Return the (x, y) coordinate for the center point of the cell that contains the specified text.  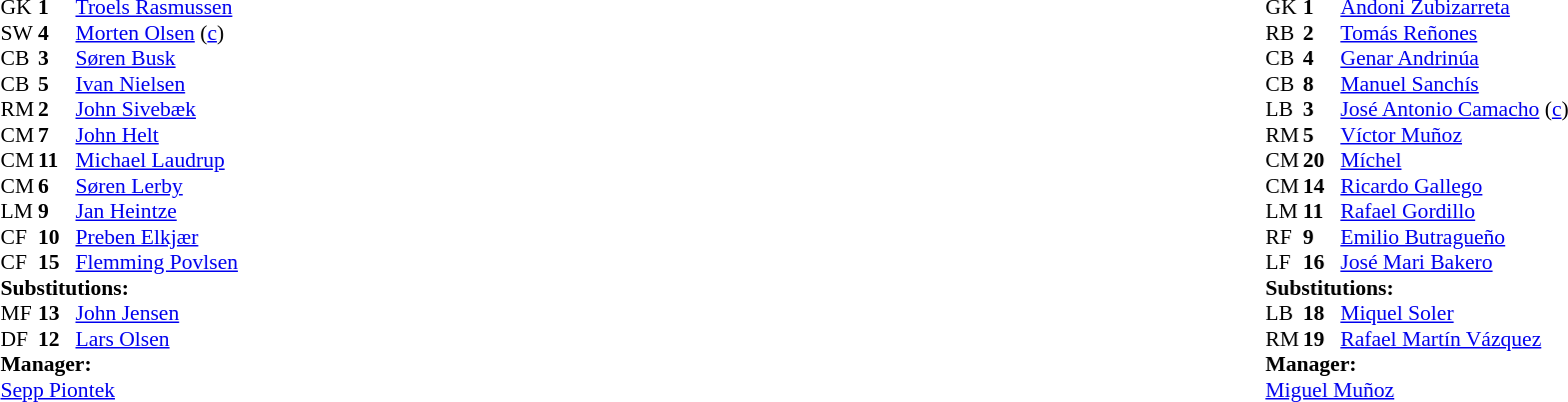
7 (57, 135)
14 (1322, 186)
15 (57, 263)
Miquel Soler (1454, 313)
Flemming Povlsen (158, 263)
José Mari Bakero (1454, 263)
Míchel (1454, 161)
19 (1322, 339)
Lars Olsen (158, 339)
RF (1284, 237)
John Helt (158, 135)
Manuel Sanchís (1454, 84)
20 (1322, 161)
Preben Elkjær (158, 237)
12 (57, 339)
Emilio Butragueño (1454, 237)
LF (1284, 263)
DF (19, 339)
Genar Andrinúa (1454, 59)
Ivan Nielsen (158, 84)
Ricardo Gallego (1454, 186)
RB (1284, 33)
Michael Laudrup (158, 161)
John Jensen (158, 313)
Rafael Gordillo (1454, 211)
Tomás Reñones (1454, 33)
8 (1322, 84)
MF (19, 313)
6 (57, 186)
Søren Lerby (158, 186)
Jan Heintze (158, 211)
Morten Olsen (c) (158, 33)
Rafael Martín Vázquez (1454, 339)
Víctor Muñoz (1454, 135)
José Antonio Camacho (c) (1454, 109)
13 (57, 313)
10 (57, 237)
John Sivebæk (158, 109)
18 (1322, 313)
SW (19, 33)
Søren Busk (158, 59)
16 (1322, 263)
